Determine the [x, y] coordinate at the center of the cell enclosing the given text.  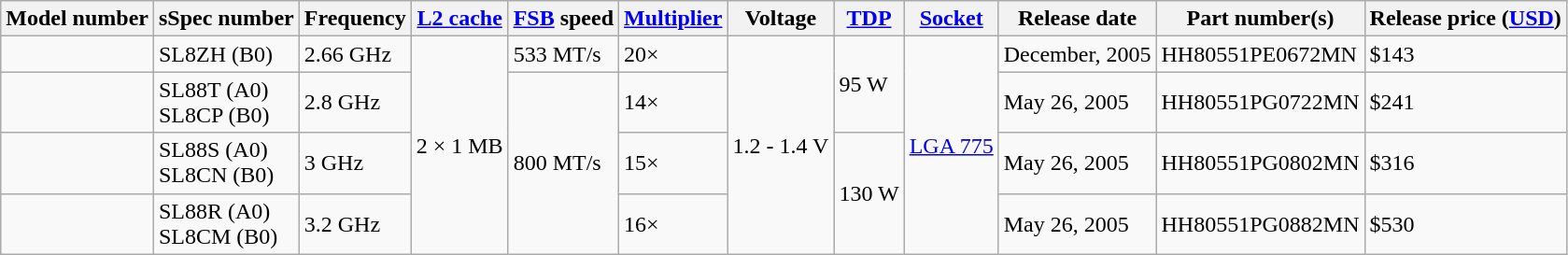
HH80551PG0722MN [1261, 103]
Release price (USD) [1465, 19]
HH80551PE0672MN [1261, 54]
95 W [869, 84]
16× [673, 224]
L2 cache [459, 19]
FSB speed [563, 19]
Frequency [355, 19]
December, 2005 [1078, 54]
15× [673, 163]
Model number [78, 19]
$316 [1465, 163]
$530 [1465, 224]
533 MT/s [563, 54]
SL8ZH (B0) [226, 54]
SL88T (A0)SL8CP (B0) [226, 103]
2.8 GHz [355, 103]
3 GHz [355, 163]
TDP [869, 19]
2.66 GHz [355, 54]
HH80551PG0882MN [1261, 224]
800 MT/s [563, 163]
LGA 775 [951, 146]
SL88S (A0)SL8CN (B0) [226, 163]
SL88R (A0)SL8CM (B0) [226, 224]
Socket [951, 19]
Release date [1078, 19]
130 W [869, 193]
Multiplier [673, 19]
14× [673, 103]
Voltage [781, 19]
3.2 GHz [355, 224]
1.2 - 1.4 V [781, 146]
$241 [1465, 103]
20× [673, 54]
HH80551PG0802MN [1261, 163]
Part number(s) [1261, 19]
2 × 1 MB [459, 146]
$143 [1465, 54]
sSpec number [226, 19]
